Search for the cell housing the specified text and yield its (X, Y) center coordinate. 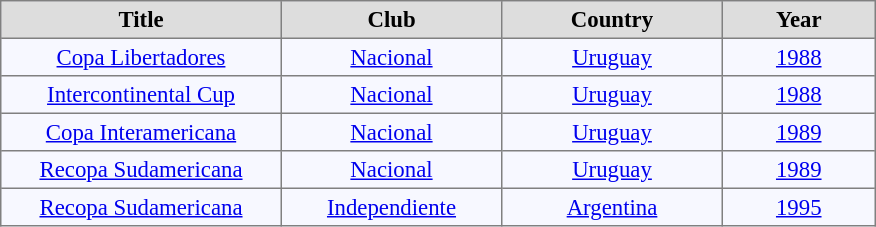
Argentina (612, 207)
Club (391, 20)
Title (141, 20)
Independiente (391, 207)
Intercontinental Cup (141, 95)
Copa Interamericana (141, 132)
Copa Libertadores (141, 57)
1995 (798, 207)
Year (798, 20)
Country (612, 20)
